Determine the [x, y] coordinate at the center of the cell enclosing the given text.  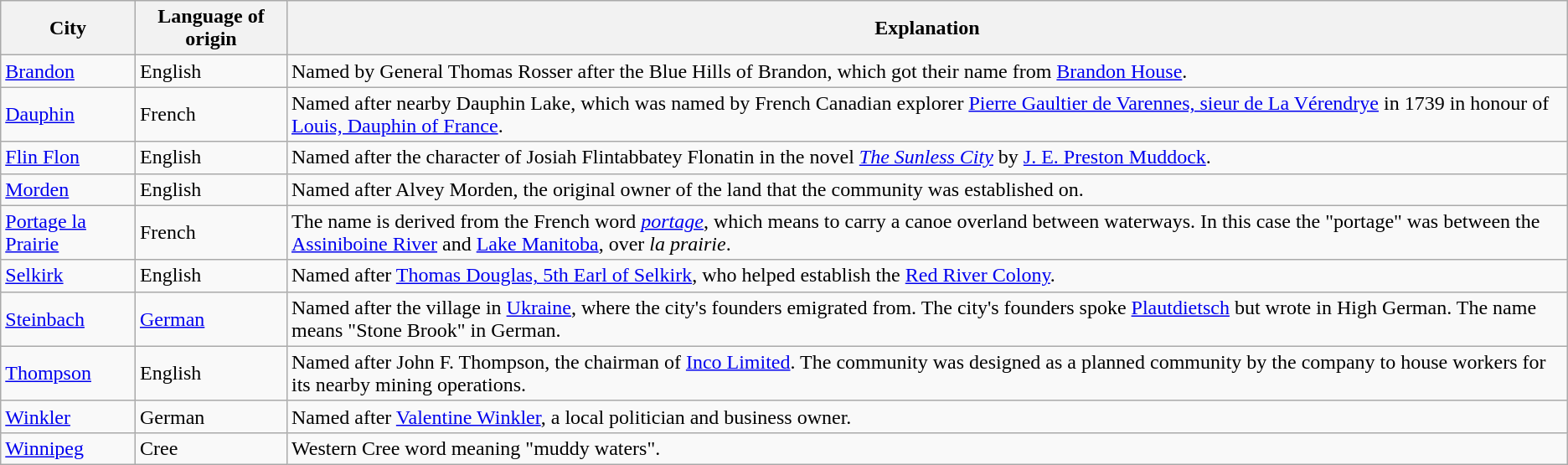
City [69, 28]
Named after Alvey Morden, the original owner of the land that the community was established on. [926, 189]
Language of origin [211, 28]
Portage la Prairie [69, 233]
Thompson [69, 374]
Named after Thomas Douglas, 5th Earl of Selkirk, who helped establish the Red River Colony. [926, 276]
Western Cree word meaning "muddy waters". [926, 448]
Named by General Thomas Rosser after the Blue Hills of Brandon, which got their name from Brandon House. [926, 71]
Selkirk [69, 276]
Steinbach [69, 318]
Winkler [69, 416]
Cree [211, 448]
Named after Valentine Winkler, a local politician and business owner. [926, 416]
Explanation [926, 28]
Winnipeg [69, 448]
Morden [69, 189]
Dauphin [69, 114]
Flin Flon [69, 158]
Named after the character of Josiah Flintabbatey Flonatin in the novel The Sunless City by J. E. Preston Muddock. [926, 158]
Brandon [69, 71]
